Provide the [X, Y] coordinate of the cell's center where the given text is located.  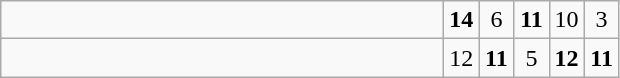
3 [602, 20]
6 [496, 20]
5 [532, 58]
14 [462, 20]
10 [566, 20]
